Scan for the cell matching the given text and deliver its [x, y] coordinate at center. 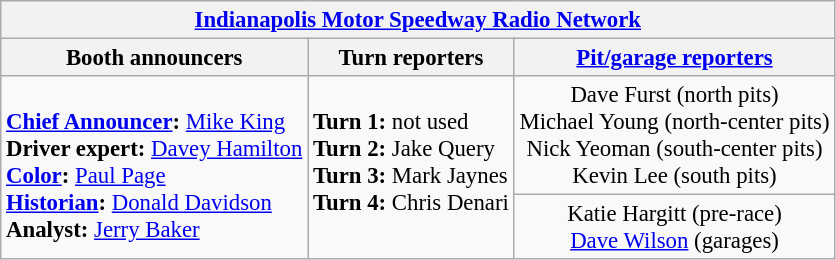
Turn reporters [412, 58]
Indianapolis Motor Speedway Radio Network [418, 20]
Turn 1: not used Turn 2: Jake Query Turn 3: Mark Jaynes Turn 4: Chris Denari [412, 168]
Katie Hargitt (pre-race)Dave Wilson (garages) [674, 228]
Booth announcers [154, 58]
Pit/garage reporters [674, 58]
Chief Announcer: Mike King Driver expert: Davey Hamilton Color: Paul Page Historian: Donald Davidson Analyst: Jerry Baker [154, 168]
Dave Furst (north pits)Michael Young (north-center pits)Nick Yeoman (south-center pits)Kevin Lee (south pits) [674, 136]
